Scan for the cell matching the given text and deliver its [X, Y] coordinate at center. 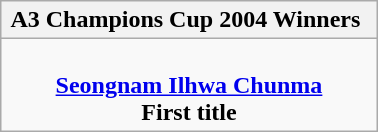
A3 Champions Cup 2004 Winners [189, 20]
Seongnam Ilhwa Chunma First title [189, 85]
